Provide the (X, Y) coordinate of the cell's center where the given text is located.  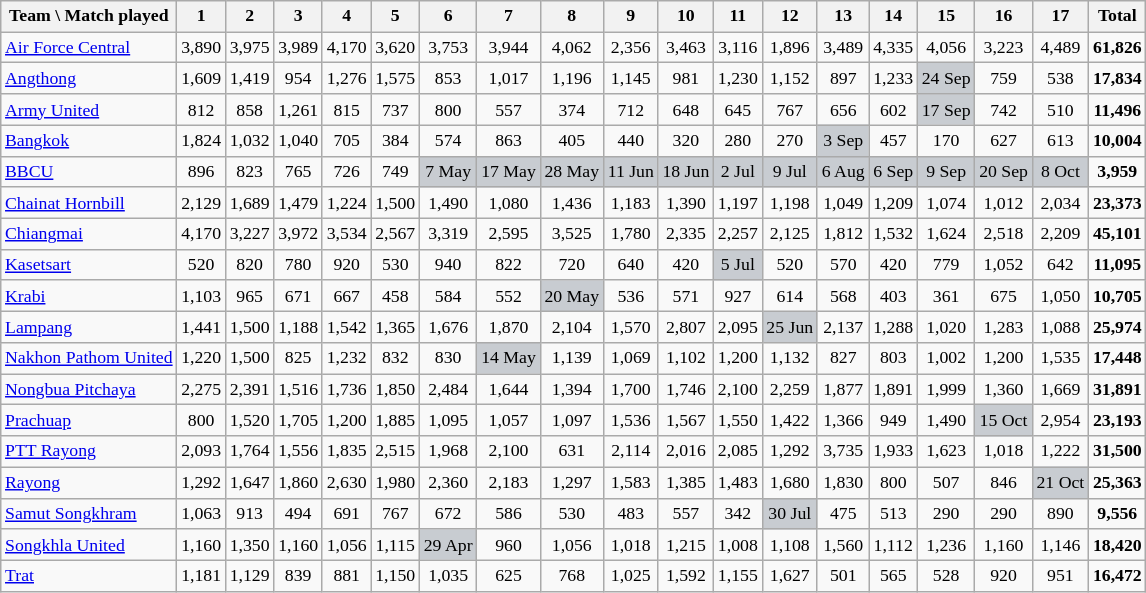
1,220 (202, 358)
625 (508, 576)
6 Sep (894, 172)
1,422 (790, 420)
2,257 (738, 234)
1,535 (1060, 358)
2,360 (448, 482)
940 (448, 264)
2,595 (508, 234)
853 (448, 78)
1,366 (842, 420)
9,556 (1118, 514)
2,034 (1060, 202)
361 (946, 296)
25 Jun (790, 326)
1,283 (1004, 326)
20 Sep (1004, 172)
1,835 (346, 452)
726 (346, 172)
2,137 (842, 326)
1,152 (790, 78)
Rayong (89, 482)
1,181 (202, 576)
1,049 (842, 202)
18 Jun (686, 172)
2,085 (738, 452)
1,520 (250, 420)
513 (894, 514)
1,624 (946, 234)
1,394 (572, 390)
1,183 (630, 202)
31,500 (1118, 452)
23,193 (1118, 420)
1,560 (842, 544)
1,108 (790, 544)
3,534 (346, 234)
1,536 (630, 420)
656 (842, 110)
1,040 (298, 140)
1,103 (202, 296)
374 (572, 110)
3,890 (202, 48)
12 (790, 16)
1,261 (298, 110)
24 Sep (946, 78)
1,680 (790, 482)
1,609 (202, 78)
1,627 (790, 576)
16 (1004, 16)
858 (250, 110)
1,365 (396, 326)
570 (842, 264)
822 (508, 264)
1,436 (572, 202)
2,335 (686, 234)
2,518 (1004, 234)
3 (298, 16)
712 (630, 110)
9 (630, 16)
1,236 (946, 544)
475 (842, 514)
25,974 (1118, 326)
1,276 (346, 78)
342 (738, 514)
1,419 (250, 78)
1,288 (894, 326)
1,209 (894, 202)
31,891 (1118, 390)
2,515 (396, 452)
1,870 (508, 326)
3,735 (842, 452)
3,959 (1118, 172)
602 (894, 110)
614 (790, 296)
960 (508, 544)
2,209 (1060, 234)
1,669 (1060, 390)
631 (572, 452)
1,850 (396, 390)
820 (250, 264)
4,489 (1060, 48)
2,630 (346, 482)
Krabi (89, 296)
2,104 (572, 326)
568 (842, 296)
2,391 (250, 390)
749 (396, 172)
672 (448, 514)
11,095 (1118, 264)
1,390 (686, 202)
507 (946, 482)
3,944 (508, 48)
1,360 (1004, 390)
720 (572, 264)
1,197 (738, 202)
1,877 (842, 390)
645 (738, 110)
483 (630, 514)
691 (346, 514)
1,592 (686, 576)
1,115 (396, 544)
1,196 (572, 78)
823 (250, 172)
640 (630, 264)
981 (686, 78)
3,620 (396, 48)
4,062 (572, 48)
29 Apr (448, 544)
765 (298, 172)
1,479 (298, 202)
1,689 (250, 202)
3,975 (250, 48)
1,644 (508, 390)
457 (894, 140)
2,125 (790, 234)
2,095 (738, 326)
10 (686, 16)
1,050 (1060, 296)
1,035 (448, 576)
3,972 (298, 234)
7 May (448, 172)
1,705 (298, 420)
Trat (89, 576)
1,812 (842, 234)
15 Oct (1004, 420)
280 (738, 140)
803 (894, 358)
2 Jul (738, 172)
1,556 (298, 452)
812 (202, 110)
403 (894, 296)
2,356 (630, 48)
20 May (572, 296)
7 (508, 16)
3,319 (448, 234)
1,830 (842, 482)
13 (842, 16)
2,093 (202, 452)
Lampang (89, 326)
Chiangmai (89, 234)
1,233 (894, 78)
574 (448, 140)
1,933 (894, 452)
1,145 (630, 78)
1 (202, 16)
2,954 (1060, 420)
1,215 (686, 544)
779 (946, 264)
1,542 (346, 326)
1,088 (1060, 326)
30 Jul (790, 514)
10,705 (1118, 296)
17 (1060, 16)
405 (572, 140)
1,297 (572, 482)
1,647 (250, 482)
17 Sep (946, 110)
4,335 (894, 48)
586 (508, 514)
17 May (508, 172)
61,826 (1118, 48)
3,525 (572, 234)
1,824 (202, 140)
584 (448, 296)
759 (1004, 78)
1,002 (946, 358)
1,074 (946, 202)
2,129 (202, 202)
896 (202, 172)
5 Jul (738, 264)
965 (250, 296)
1,483 (738, 482)
3,489 (842, 48)
4 (346, 16)
648 (686, 110)
18,420 (1118, 544)
3 Sep (842, 140)
1,025 (630, 576)
Bangkok (89, 140)
1,891 (894, 390)
9 Sep (946, 172)
1,885 (396, 420)
4,056 (946, 48)
440 (630, 140)
BBCU (89, 172)
1,532 (894, 234)
846 (1004, 482)
768 (572, 576)
320 (686, 140)
552 (508, 296)
1,700 (630, 390)
2,807 (686, 326)
11 Jun (630, 172)
1,063 (202, 514)
913 (250, 514)
1,150 (396, 576)
15 (946, 16)
17,834 (1118, 78)
897 (842, 78)
1,896 (790, 48)
Songkhla United (89, 544)
21 Oct (1060, 482)
890 (1060, 514)
16,472 (1118, 576)
14 (894, 16)
1,780 (630, 234)
Nakhon Pathom United (89, 358)
6 (448, 16)
1,052 (1004, 264)
Kasetsart (89, 264)
1,132 (790, 358)
949 (894, 420)
832 (396, 358)
2,016 (686, 452)
1,746 (686, 390)
1,095 (448, 420)
863 (508, 140)
1,139 (572, 358)
2,484 (448, 390)
613 (1060, 140)
Angthong (89, 78)
927 (738, 296)
2 (250, 16)
675 (1004, 296)
1,999 (946, 390)
1,567 (686, 420)
1,623 (946, 452)
1,198 (790, 202)
1,230 (738, 78)
825 (298, 358)
1,764 (250, 452)
11,496 (1118, 110)
1,155 (738, 576)
45,101 (1118, 234)
2,275 (202, 390)
Prachuap (89, 420)
839 (298, 576)
Air Force Central (89, 48)
2,114 (630, 452)
501 (842, 576)
1,980 (396, 482)
23,373 (1118, 202)
1,224 (346, 202)
28 May (572, 172)
538 (1060, 78)
3,223 (1004, 48)
1,441 (202, 326)
827 (842, 358)
1,232 (346, 358)
667 (346, 296)
1,350 (250, 544)
2,567 (396, 234)
1,570 (630, 326)
737 (396, 110)
510 (1060, 110)
1,102 (686, 358)
780 (298, 264)
1,575 (396, 78)
8 (572, 16)
10,004 (1118, 140)
3,227 (250, 234)
5 (396, 16)
Samut Songkhram (89, 514)
3,463 (686, 48)
1,860 (298, 482)
Total (1118, 16)
1,112 (894, 544)
Nongbua Pitchaya (89, 390)
270 (790, 140)
1,146 (1060, 544)
571 (686, 296)
1,516 (298, 390)
1,057 (508, 420)
1,385 (686, 482)
3,753 (448, 48)
1,129 (250, 576)
494 (298, 514)
2,183 (508, 482)
830 (448, 358)
536 (630, 296)
528 (946, 576)
1,069 (630, 358)
1,008 (738, 544)
170 (946, 140)
PTT Rayong (89, 452)
951 (1060, 576)
2,259 (790, 390)
1,736 (346, 390)
815 (346, 110)
458 (396, 296)
1,968 (448, 452)
17,448 (1118, 358)
705 (346, 140)
25,363 (1118, 482)
Chainat Hornbill (89, 202)
642 (1060, 264)
1,080 (508, 202)
3,989 (298, 48)
1,032 (250, 140)
3,116 (738, 48)
6 Aug (842, 172)
1,583 (630, 482)
1,188 (298, 326)
1,097 (572, 420)
14 May (508, 358)
384 (396, 140)
1,012 (1004, 202)
671 (298, 296)
1,222 (1060, 452)
565 (894, 576)
Army United (89, 110)
1,017 (508, 78)
1,020 (946, 326)
1,676 (448, 326)
881 (346, 576)
742 (1004, 110)
11 (738, 16)
8 Oct (1060, 172)
627 (1004, 140)
9 Jul (790, 172)
954 (298, 78)
Team \ Match played (89, 16)
1,550 (738, 420)
